Find where the given text appears and provide that cell's center as (X, Y) coordinate. 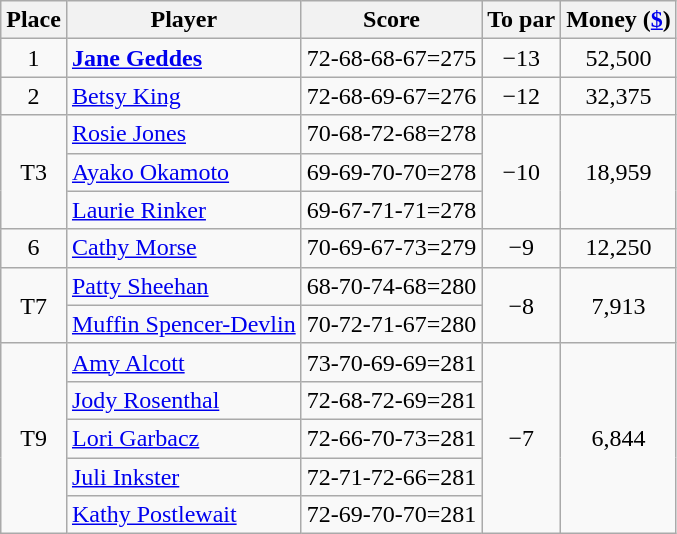
Score (392, 20)
32,375 (619, 96)
Jane Geddes (184, 58)
12,250 (619, 248)
Ayako Okamoto (184, 172)
72-69-70-70=281 (392, 515)
−7 (522, 438)
6,844 (619, 438)
Betsy King (184, 96)
−8 (522, 305)
Kathy Postlewait (184, 515)
Lori Garbacz (184, 438)
Player (184, 20)
72-68-69-67=276 (392, 96)
Juli Inkster (184, 477)
18,959 (619, 172)
1 (34, 58)
72-68-68-67=275 (392, 58)
Money ($) (619, 20)
2 (34, 96)
70-68-72-68=278 (392, 134)
Place (34, 20)
Jody Rosenthal (184, 400)
72-71-72-66=281 (392, 477)
Rosie Jones (184, 134)
Muffin Spencer-Devlin (184, 324)
−12 (522, 96)
72-66-70-73=281 (392, 438)
72-68-72-69=281 (392, 400)
70-72-71-67=280 (392, 324)
T7 (34, 305)
−9 (522, 248)
−10 (522, 172)
73-70-69-69=281 (392, 362)
Patty Sheehan (184, 286)
70-69-67-73=279 (392, 248)
T3 (34, 172)
68-70-74-68=280 (392, 286)
69-69-70-70=278 (392, 172)
69-67-71-71=278 (392, 210)
7,913 (619, 305)
−13 (522, 58)
6 (34, 248)
Laurie Rinker (184, 210)
52,500 (619, 58)
T9 (34, 438)
Amy Alcott (184, 362)
To par (522, 20)
Cathy Morse (184, 248)
